For the text-containing cell, return its midpoint in (x, y) coordinate format. 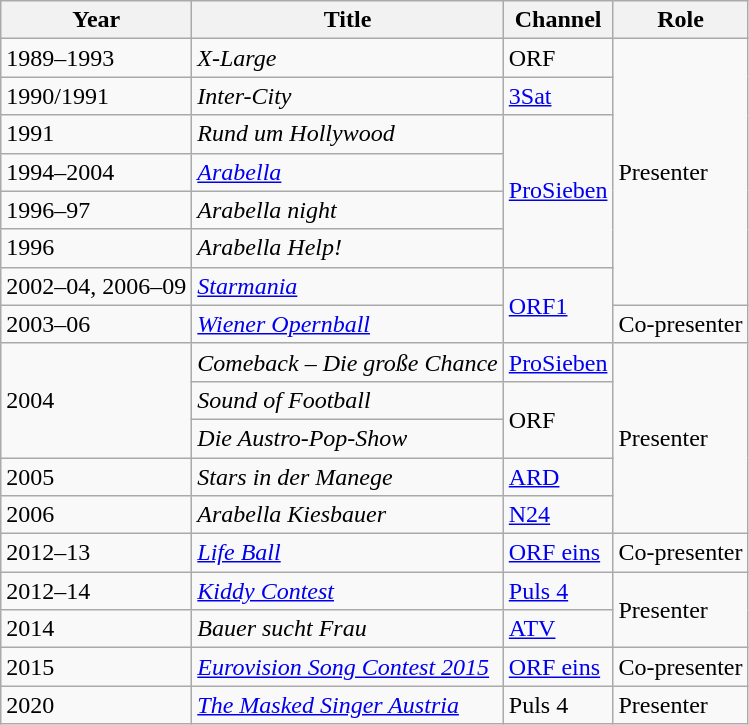
2003–06 (96, 324)
2006 (96, 515)
1994–2004 (96, 172)
Bauer sucht Frau (348, 629)
1990/1991 (96, 96)
1991 (96, 134)
Arabella Kiesbauer (348, 515)
2004 (96, 400)
Channel (558, 20)
2002–04, 2006–09 (96, 286)
Wiener Opernball (348, 324)
The Masked Singer Austria (348, 705)
Arabella (348, 172)
X-Large (348, 58)
1996–97 (96, 210)
1996 (96, 248)
2005 (96, 477)
2012–14 (96, 591)
Starmania (348, 286)
Stars in der Manege (348, 477)
Role (680, 20)
3Sat (558, 96)
Sound of Football (348, 400)
Arabella Help! (348, 248)
Year (96, 20)
Arabella night (348, 210)
N24 (558, 515)
Title (348, 20)
Life Ball (348, 553)
Die Austro-Pop-Show (348, 438)
Kiddy Contest (348, 591)
ORF1 (558, 305)
2012–13 (96, 553)
1989–1993 (96, 58)
Rund um Hollywood (348, 134)
Inter-City (348, 96)
ATV (558, 629)
2015 (96, 667)
ARD (558, 477)
2014 (96, 629)
2020 (96, 705)
Comeback – Die große Chance (348, 362)
Eurovision Song Contest 2015 (348, 667)
